Output the [X, Y] coordinate of the center of the cell containing the given text.  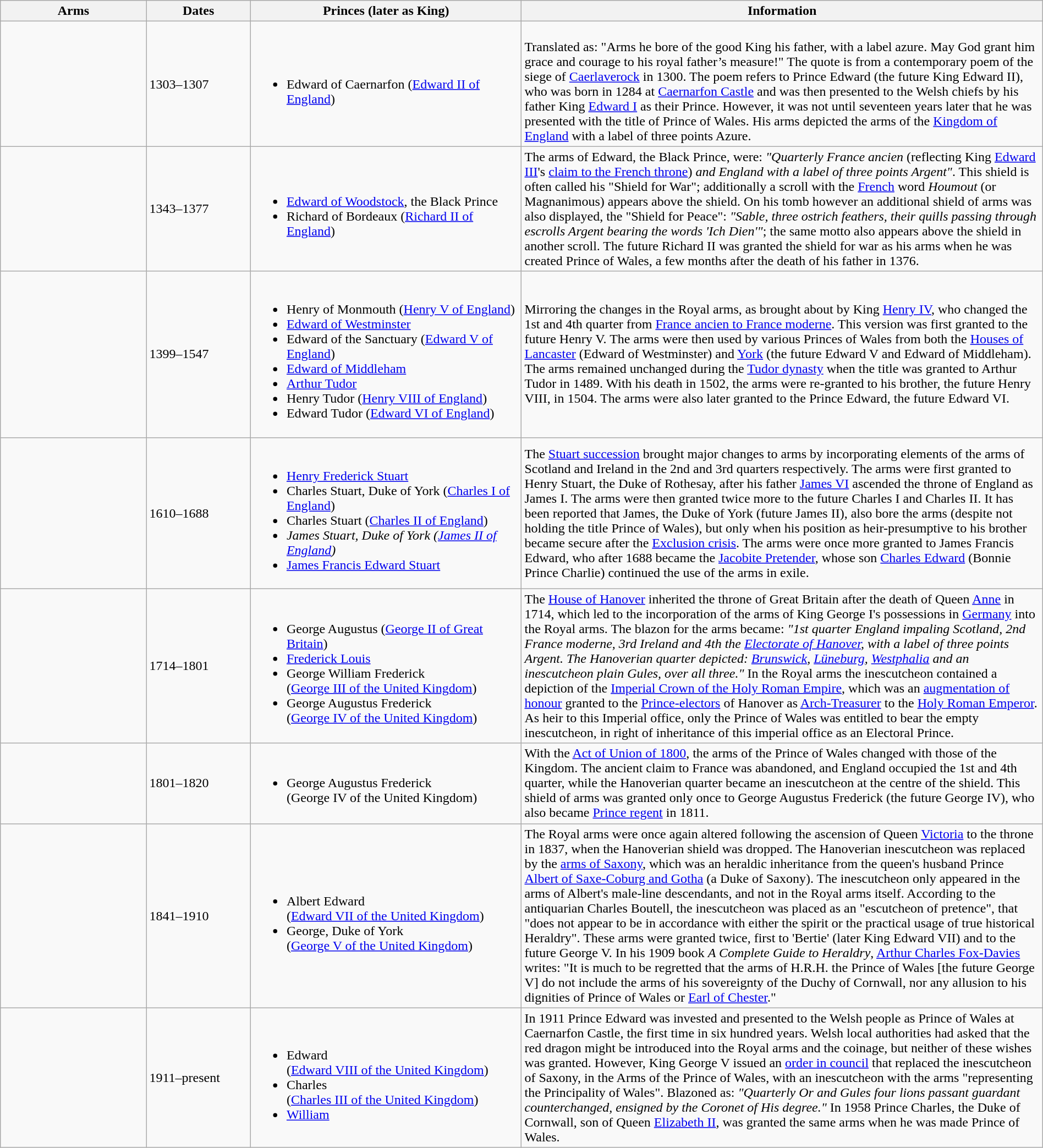
1911–present [198, 1078]
Edward of Woodstock, the Black PrinceRichard of Bordeaux (Richard II of England) [386, 209]
1714–1801 [198, 666]
1399–1547 [198, 354]
Arms [74, 11]
Dates [198, 11]
1801–1820 [198, 783]
1343–1377 [198, 209]
Albert Edward (Edward VII of the United Kingdom)George, Duke of York(George V of the United Kingdom) [386, 915]
George Augustus Frederick(George IV of the United Kingdom) [386, 783]
1841–1910 [198, 915]
1303–1307 [198, 84]
Edward of Caernarfon (Edward II of England) [386, 84]
Princes (later as King) [386, 11]
1610–1688 [198, 513]
Edward(Edward VIII of the United Kingdom)Charles(Charles III of the United Kingdom)William [386, 1078]
Information [782, 11]
